Return [X, Y] of the center of cell containing provided text 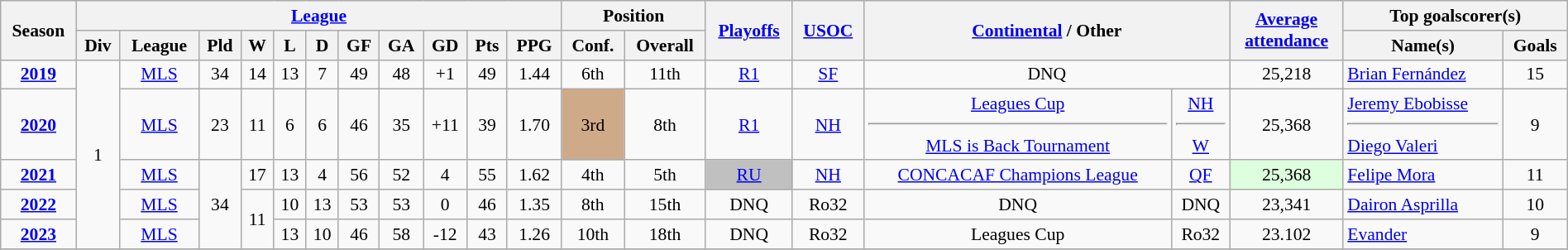
GA [402, 46]
17 [256, 175]
Continental / Other [1047, 30]
Div [98, 46]
23 [220, 125]
Season [38, 30]
Name(s) [1422, 46]
Evander [1422, 234]
7 [323, 75]
Playoffs [749, 30]
0 [445, 204]
11th [665, 75]
23,341 [1287, 204]
Goals [1535, 46]
2020 [38, 125]
Pts [487, 46]
4th [593, 175]
Brian Fernández [1422, 75]
1.70 [534, 125]
1.44 [534, 75]
35 [402, 125]
1.35 [534, 204]
5th [665, 175]
W [256, 46]
-12 [445, 234]
25,218 [1287, 75]
2023 [38, 234]
58 [402, 234]
Leagues CupMLS is Back Tournament [1018, 125]
Overall [665, 46]
CONCACAF Champions League [1018, 175]
D [323, 46]
Dairon Asprilla [1422, 204]
Jeremy Ebobisse Diego Valeri [1422, 125]
23.102 [1287, 234]
SF [829, 75]
GF [359, 46]
2021 [38, 175]
Top goalscorer(s) [1456, 16]
10th [593, 234]
NHW [1201, 125]
1.62 [534, 175]
15th [665, 204]
18th [665, 234]
14 [256, 75]
Conf. [593, 46]
43 [487, 234]
39 [487, 125]
2019 [38, 75]
Pld [220, 46]
USOC [829, 30]
+1 [445, 75]
55 [487, 175]
1.26 [534, 234]
15 [1535, 75]
L [289, 46]
PPG [534, 46]
1 [98, 154]
GD [445, 46]
Felipe Mora [1422, 175]
QF [1201, 175]
56 [359, 175]
52 [402, 175]
6th [593, 75]
Position [633, 16]
Average attendance [1287, 30]
RU [749, 175]
48 [402, 75]
+11 [445, 125]
2022 [38, 204]
3rd [593, 125]
Leagues Cup [1018, 234]
